Pinpoint the cell where the given text exists, returning its [x, y] midpoint coordinate. 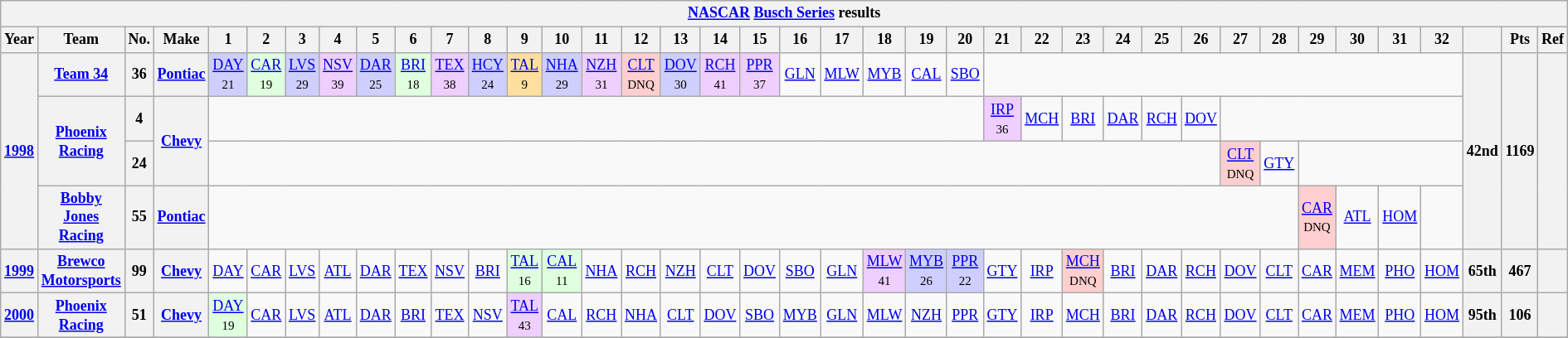
2 [266, 40]
21 [1002, 40]
RCH41 [720, 75]
65th [1482, 271]
1998 [20, 151]
TAL9 [524, 75]
9 [524, 40]
12 [641, 40]
17 [841, 40]
LVS29 [302, 75]
DAY [228, 271]
467 [1520, 271]
NASCAR Busch Series results [785, 13]
PPR [965, 316]
BRI18 [413, 75]
25 [1161, 40]
Ref [1553, 40]
32 [1442, 40]
Brewco Motorsports [81, 271]
1999 [20, 271]
6 [413, 40]
28 [1279, 40]
CAR19 [266, 75]
TEX38 [450, 75]
29 [1317, 40]
23 [1083, 40]
14 [720, 40]
20 [965, 40]
42nd [1482, 151]
HCY24 [488, 75]
PPR22 [965, 271]
NZH31 [601, 75]
CARDNQ [1317, 217]
55 [139, 217]
27 [1240, 40]
26 [1201, 40]
TAL43 [524, 316]
10 [562, 40]
No. [139, 40]
DAY21 [228, 75]
106 [1520, 316]
NSV39 [338, 75]
CAL11 [562, 271]
51 [139, 316]
Year [20, 40]
TAL16 [524, 271]
7 [450, 40]
16 [800, 40]
Team [81, 40]
Team 34 [81, 75]
8 [488, 40]
99 [139, 271]
DOV30 [680, 75]
NHA29 [562, 75]
36 [139, 75]
3 [302, 40]
DAY19 [228, 316]
DAR25 [375, 75]
95th [1482, 316]
PPR37 [760, 75]
MLW41 [884, 271]
22 [1042, 40]
15 [760, 40]
MCHDNQ [1083, 271]
11 [601, 40]
5 [375, 40]
18 [884, 40]
13 [680, 40]
2000 [20, 316]
Bobby Jones Racing [81, 217]
MYB26 [927, 271]
30 [1357, 40]
1 [228, 40]
Pts [1520, 40]
19 [927, 40]
31 [1400, 40]
Make [181, 40]
IRP36 [1002, 119]
1169 [1520, 151]
